Find where the given text appears and provide that cell's center as [X, Y] coordinate. 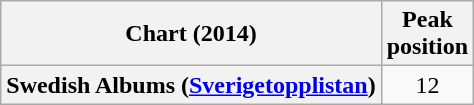
Peakposition [427, 34]
12 [427, 85]
Swedish Albums (Sverigetopplistan) [191, 85]
Chart (2014) [191, 34]
